Find where the given text appears and provide that cell's center as [X, Y] coordinate. 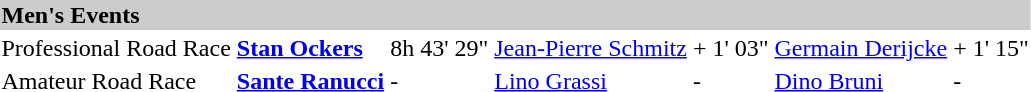
8h 43' 29" [440, 48]
Men's Events [515, 15]
Jean-Pierre Schmitz [591, 48]
+ 1' 03" [730, 48]
Germain Derijcke [861, 48]
Stan Ockers [310, 48]
+ 1' 15" [992, 48]
Professional Road Race [116, 48]
